Search for the cell housing the specified text and yield its (X, Y) center coordinate. 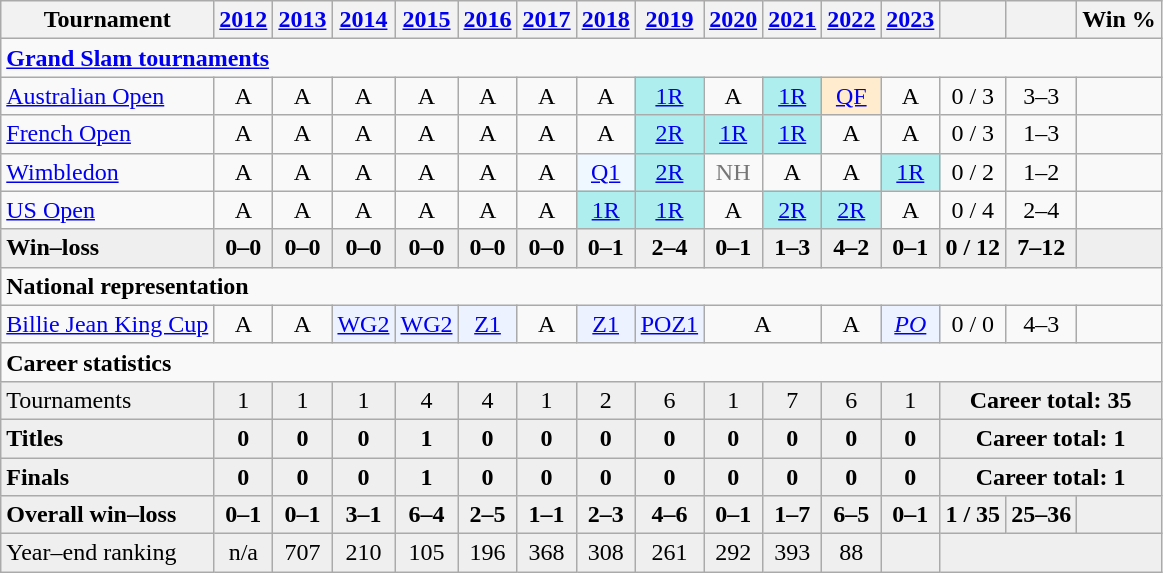
2 (606, 400)
0 / 0 (973, 324)
n/a (244, 553)
88 (852, 553)
210 (364, 553)
2021 (792, 20)
2018 (606, 20)
2012 (244, 20)
196 (488, 553)
Win % (1120, 20)
1–1 (546, 515)
2013 (302, 20)
261 (669, 553)
Overall win–loss (108, 515)
2–5 (488, 515)
0 / 12 (973, 248)
2015 (426, 20)
Tournaments (108, 400)
3–3 (1042, 96)
4–2 (852, 248)
393 (792, 553)
707 (302, 553)
105 (426, 553)
2020 (734, 20)
4–3 (1042, 324)
Australian Open (108, 96)
NH (734, 172)
Q1 (606, 172)
0 / 4 (973, 210)
1 / 35 (973, 515)
French Open (108, 134)
2022 (852, 20)
2014 (364, 20)
Billie Jean King Cup (108, 324)
2019 (669, 20)
25–36 (1042, 515)
292 (734, 553)
Titles (108, 438)
7 (792, 400)
POZ1 (669, 324)
Career total: 35 (1050, 400)
Win–loss (108, 248)
2016 (488, 20)
7–12 (1042, 248)
Wimbledon (108, 172)
PO (910, 324)
3–1 (364, 515)
QF (852, 96)
Tournament (108, 20)
6–4 (426, 515)
2023 (910, 20)
National representation (582, 286)
1–2 (1042, 172)
6–5 (852, 515)
1–7 (792, 515)
Grand Slam tournaments (582, 58)
308 (606, 553)
Career statistics (582, 362)
368 (546, 553)
Finals (108, 477)
2–3 (606, 515)
Year–end ranking (108, 553)
0 / 2 (973, 172)
US Open (108, 210)
4–6 (669, 515)
2017 (546, 20)
